Scan for the cell matching the given text and deliver its [x, y] coordinate at center. 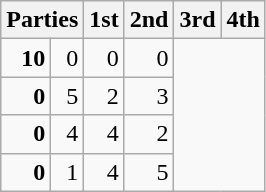
2nd [149, 20]
Parties [42, 20]
1 [68, 172]
3rd [198, 20]
10 [26, 58]
3 [149, 96]
4th [243, 20]
1st [104, 20]
